From the cell containing the given text, extract its center point as [x, y] coordinate. 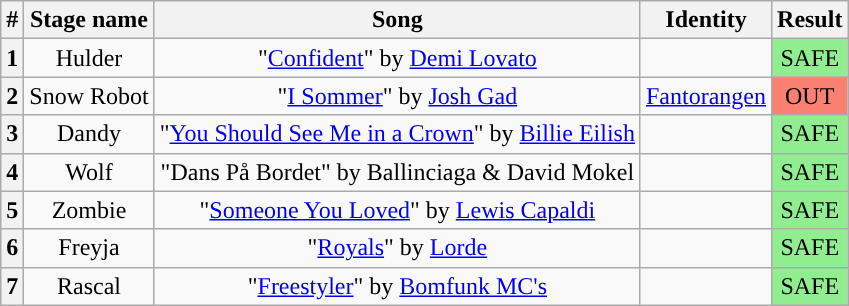
"Confident" by Demi Lovato [397, 58]
"Freestyler" by Bomfunk MC's [397, 286]
Stage name [89, 20]
Zombie [89, 210]
"Someone You Loved" by Lewis Capaldi [397, 210]
Identity [706, 20]
Freyja [89, 248]
6 [12, 248]
Hulder [89, 58]
2 [12, 96]
1 [12, 58]
7 [12, 286]
Rascal [89, 286]
Dandy [89, 134]
"I Sommer" by Josh Gad [397, 96]
Snow Robot [89, 96]
OUT [810, 96]
4 [12, 172]
Song [397, 20]
"Dans På Bordet" by Ballinciaga & David Mokel [397, 172]
# [12, 20]
Result [810, 20]
"You Should See Me in a Crown" by Billie Eilish [397, 134]
5 [12, 210]
Wolf [89, 172]
"Royals" by Lorde [397, 248]
3 [12, 134]
Fantorangen [706, 96]
